Extract the (x, y) coordinate from the center of the cell holding the provided text.  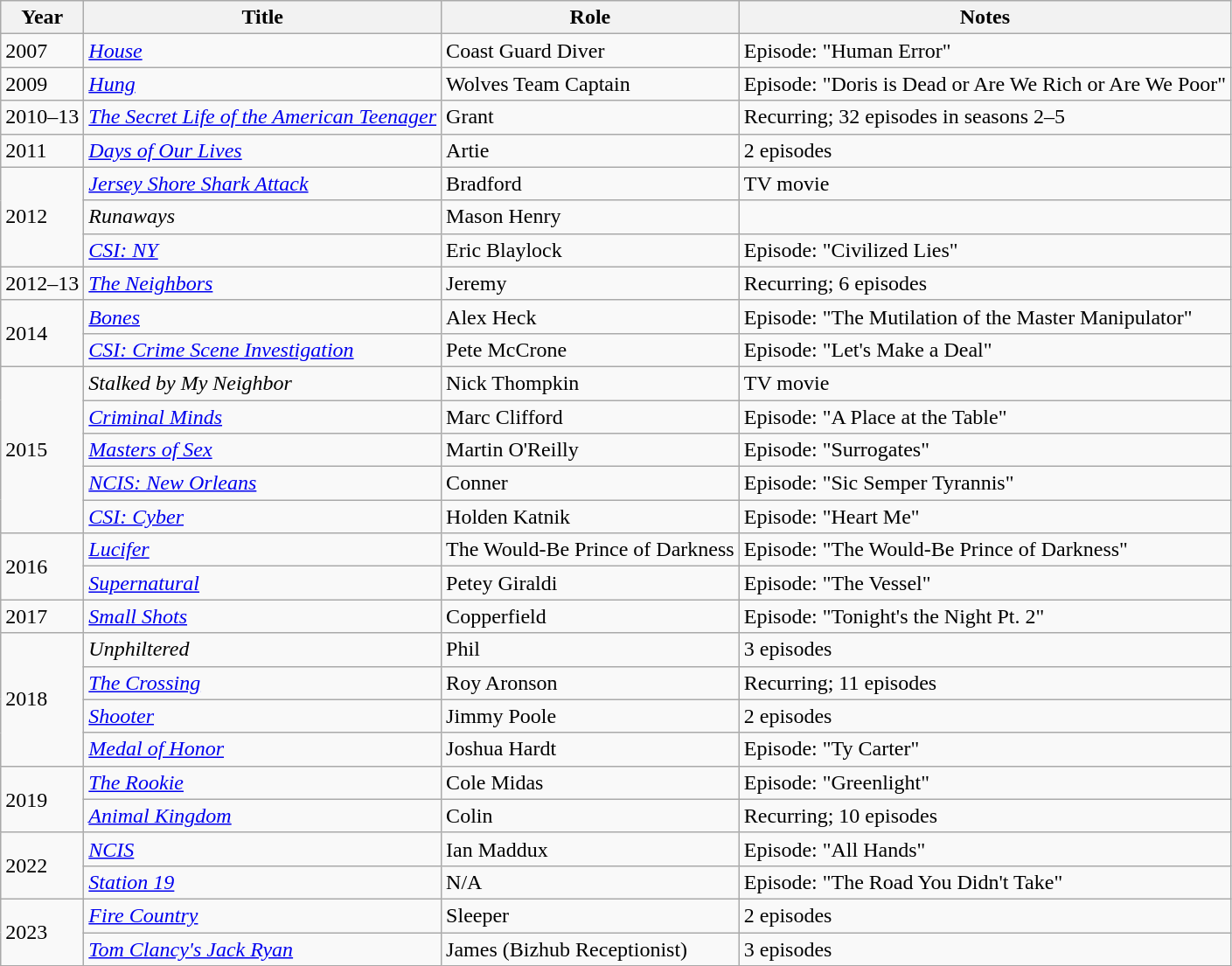
The Crossing (262, 683)
Notes (985, 17)
CSI: Cyber (262, 517)
Phil (591, 650)
Unphiltered (262, 650)
Episode: "The Vessel" (985, 583)
Masters of Sex (262, 450)
N/A (591, 882)
Sleeper (591, 915)
Artie (591, 150)
Episode: "A Place at the Table" (985, 417)
2009 (42, 84)
2010–13 (42, 117)
Ian Maddux (591, 849)
2016 (42, 566)
Joshua Hardt (591, 749)
2012 (42, 217)
Episode: "The Would-Be Prince of Darkness" (985, 550)
The Would-Be Prince of Darkness (591, 550)
Supernatural (262, 583)
Shooter (262, 716)
House (262, 51)
Station 19 (262, 882)
CSI: Crime Scene Investigation (262, 350)
NCIS: New Orleans (262, 483)
Role (591, 17)
NCIS (262, 849)
Episode: "Ty Carter" (985, 749)
Cole Midas (591, 782)
Runaways (262, 217)
James (Bizhub Receptionist) (591, 949)
Bones (262, 316)
2019 (42, 799)
Episode: "Greenlight" (985, 782)
CSI: NY (262, 250)
Coast Guard Diver (591, 51)
Episode: "Sic Semper Tyrannis" (985, 483)
Marc Clifford (591, 417)
Copperfield (591, 616)
Episode: "Tonight's the Night Pt. 2" (985, 616)
Episode: "The Road You Didn't Take" (985, 882)
Episode: "Human Error" (985, 51)
Criminal Minds (262, 417)
Petey Giraldi (591, 583)
Episode: "All Hands" (985, 849)
2017 (42, 616)
Animal Kingdom (262, 816)
Episode: "Surrogates" (985, 450)
2011 (42, 150)
Jimmy Poole (591, 716)
2023 (42, 932)
Fire Country (262, 915)
Martin O'Reilly (591, 450)
Episode: "Doris is Dead or Are We Rich or Are We Poor" (985, 84)
Mason Henry (591, 217)
Holden Katnik (591, 517)
Medal of Honor (262, 749)
Episode: "The Mutilation of the Master Manipulator" (985, 316)
Title (262, 17)
Colin (591, 816)
Conner (591, 483)
Episode: "Let's Make a Deal" (985, 350)
Wolves Team Captain (591, 84)
Episode: "Civilized Lies" (985, 250)
Jersey Shore Shark Attack (262, 184)
Bradford (591, 184)
Stalked by My Neighbor (262, 383)
Recurring; 10 episodes (985, 816)
The Neighbors (262, 283)
Recurring; 6 episodes (985, 283)
The Secret Life of the American Teenager (262, 117)
Alex Heck (591, 316)
Jeremy (591, 283)
2015 (42, 449)
Tom Clancy's Jack Ryan (262, 949)
Hung (262, 84)
Grant (591, 117)
2007 (42, 51)
Episode: "Heart Me" (985, 517)
Small Shots (262, 616)
Recurring; 11 episodes (985, 683)
Year (42, 17)
2014 (42, 333)
Recurring; 32 episodes in seasons 2–5 (985, 117)
2022 (42, 865)
Roy Aronson (591, 683)
Lucifer (262, 550)
Nick Thompkin (591, 383)
2018 (42, 699)
The Rookie (262, 782)
2012–13 (42, 283)
Days of Our Lives (262, 150)
Eric Blaylock (591, 250)
Pete McCrone (591, 350)
